Capture the cell that displays the provided text and extract its (X, Y) central coordinate. 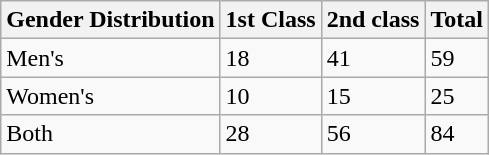
18 (270, 58)
Both (110, 134)
Gender Distribution (110, 20)
59 (457, 58)
1st Class (270, 20)
84 (457, 134)
Men's (110, 58)
10 (270, 96)
25 (457, 96)
15 (373, 96)
Women's (110, 96)
28 (270, 134)
Total (457, 20)
2nd class (373, 20)
56 (373, 134)
41 (373, 58)
